For the text-containing cell, return its midpoint in [X, Y] coordinate format. 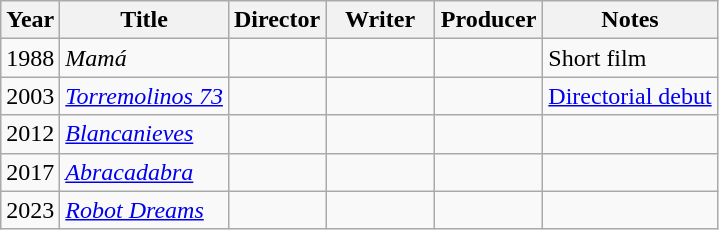
Robot Dreams [144, 210]
Short film [630, 58]
Notes [630, 20]
2017 [30, 172]
Abracadabra [144, 172]
Torremolinos 73 [144, 96]
1988 [30, 58]
Directorial debut [630, 96]
Title [144, 20]
2003 [30, 96]
Director [276, 20]
2012 [30, 134]
Producer [488, 20]
2023 [30, 210]
Writer [380, 20]
Mamá [144, 58]
Blancanieves [144, 134]
Year [30, 20]
